Return the [x, y] coordinate for the center point of the cell that contains the specified text.  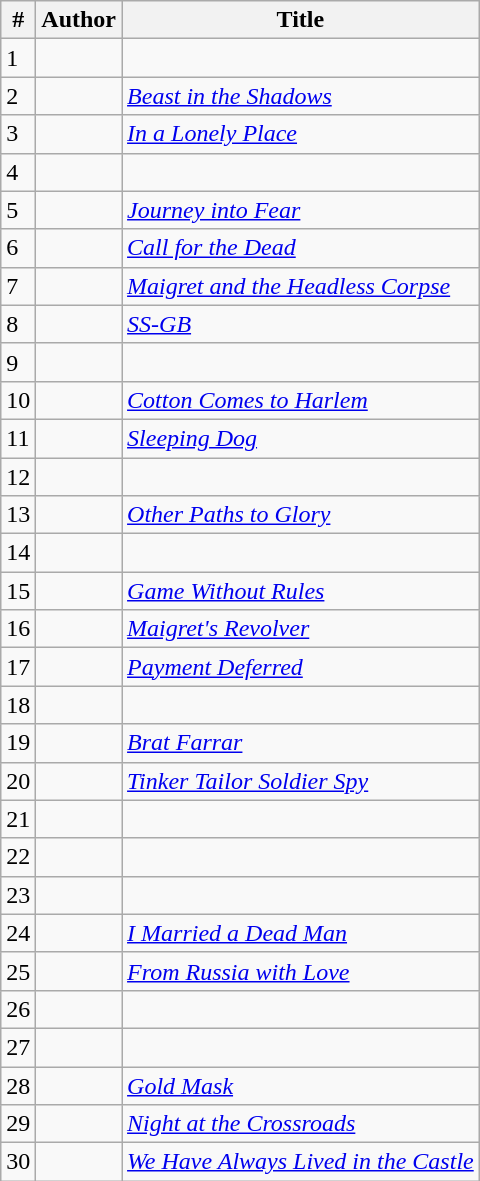
Other Paths to Glory [301, 515]
22 [18, 857]
21 [18, 819]
28 [18, 1085]
Sleeping Dog [301, 438]
20 [18, 781]
18 [18, 705]
16 [18, 629]
13 [18, 515]
25 [18, 971]
26 [18, 1009]
12 [18, 477]
Night at the Crossroads [301, 1124]
Author [79, 20]
3 [18, 134]
4 [18, 172]
Title [301, 20]
Game Without Rules [301, 591]
9 [18, 362]
Journey into Fear [301, 210]
19 [18, 743]
From Russia with Love [301, 971]
6 [18, 248]
Brat Farrar [301, 743]
Beast in the Shadows [301, 96]
10 [18, 400]
In a Lonely Place [301, 134]
30 [18, 1162]
5 [18, 210]
24 [18, 933]
2 [18, 96]
Maigret and the Headless Corpse [301, 286]
Payment Deferred [301, 667]
8 [18, 324]
14 [18, 553]
Tinker Tailor Soldier Spy [301, 781]
23 [18, 895]
SS-GB [301, 324]
17 [18, 667]
Gold Mask [301, 1085]
29 [18, 1124]
15 [18, 591]
1 [18, 58]
11 [18, 438]
We Have Always Lived in the Castle [301, 1162]
Call for the Dead [301, 248]
I Married a Dead Man [301, 933]
27 [18, 1047]
Cotton Comes to Harlem [301, 400]
Maigret's Revolver [301, 629]
7 [18, 286]
# [18, 20]
